Return (x, y) of the center of cell containing provided text 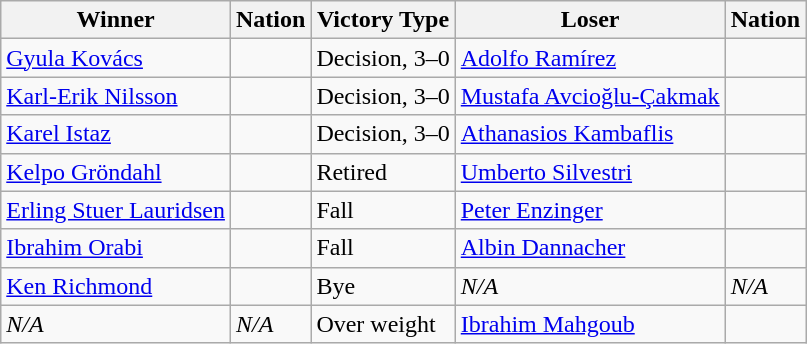
Kelpo Gröndahl (116, 172)
Victory Type (383, 20)
Ibrahim Orabi (116, 248)
Athanasios Kambaflis (590, 134)
Mustafa Avcioğlu-Çakmak (590, 96)
Ibrahim Mahgoub (590, 324)
Erling Stuer Lauridsen (116, 210)
Bye (383, 286)
Over weight (383, 324)
Gyula Kovács (116, 58)
Karl-Erik Nilsson (116, 96)
Umberto Silvestri (590, 172)
Albin Dannacher (590, 248)
Ken Richmond (116, 286)
Retired (383, 172)
Winner (116, 20)
Adolfo Ramírez (590, 58)
Loser (590, 20)
Peter Enzinger (590, 210)
Karel Istaz (116, 134)
